From the cell containing the given text, extract its center point as [X, Y] coordinate. 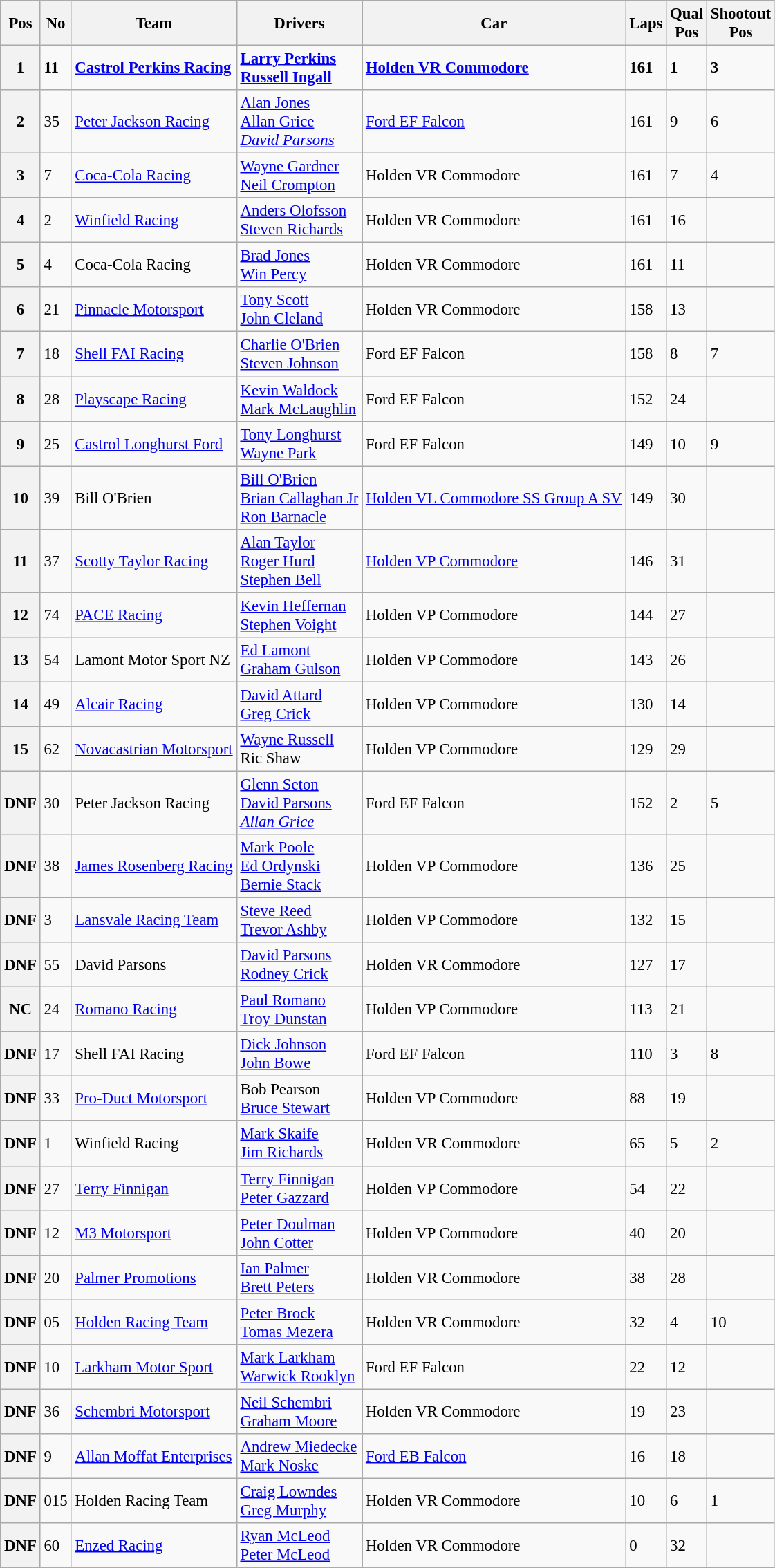
Alan Jones Allan Grice David Parsons [299, 122]
Drivers [299, 24]
Lansvale Racing Team [153, 921]
Alan Taylor Roger Hurd Stephen Bell [299, 561]
0 [646, 1546]
Tony Longhurst Wayne Park [299, 444]
Wayne Russell Ric Shaw [299, 749]
Bob Pearson Bruce Stewart [299, 1099]
143 [646, 660]
Charlie O'Brien Steven Johnson [299, 354]
74 [55, 615]
Playscape Racing [153, 400]
Lamont Motor Sport NZ [153, 660]
Pro-Duct Motorsport [153, 1099]
James Rosenberg Racing [153, 866]
31 [687, 561]
60 [55, 1546]
127 [646, 965]
113 [646, 1009]
Mark Larkham Warwick Rooklyn [299, 1368]
110 [646, 1054]
Peter Brock Tomas Mezera [299, 1322]
23 [687, 1412]
Castrol Perkins Racing [153, 68]
39 [55, 498]
Mark Poole Ed Ordynski Bernie Stack [299, 866]
NC [21, 1009]
Pinnacle Motorsport [153, 310]
Wayne Gardner Neil Crompton [299, 176]
Ed Lamont Graham Gulson [299, 660]
65 [646, 1144]
Romano Racing [153, 1009]
Castrol Longhurst Ford [153, 444]
Novacastrian Motorsport [153, 749]
05 [55, 1322]
132 [646, 921]
Peter Doulman John Cotter [299, 1233]
Steve Reed Trevor Ashby [299, 921]
40 [646, 1233]
130 [646, 704]
015 [55, 1500]
Larry Perkins Russell Ingall [299, 68]
Kevin Waldock Mark McLaughlin [299, 400]
Anders Olofsson Steven Richards [299, 220]
Bill O'Brien Brian Callaghan Jr Ron Barnacle [299, 498]
Larkham Motor Sport [153, 1368]
Brad Jones Win Percy [299, 265]
129 [646, 749]
37 [55, 561]
Laps [646, 24]
26 [687, 660]
Ian Palmer Brett Peters [299, 1278]
QualPos [687, 24]
136 [646, 866]
David Parsons Rodney Crick [299, 965]
Scotty Taylor Racing [153, 561]
Terry Finnigan Peter Gazzard [299, 1188]
Paul Romano Troy Dunstan [299, 1009]
33 [55, 1099]
Team [153, 24]
PACE Racing [153, 615]
Bill O'Brien [153, 498]
49 [55, 704]
David Attard Greg Crick [299, 704]
Mark Skaife Jim Richards [299, 1144]
144 [646, 615]
Alcair Racing [153, 704]
Palmer Promotions [153, 1278]
35 [55, 122]
Glenn Seton David Parsons Allan Grice [299, 803]
Dick Johnson John Bowe [299, 1054]
36 [55, 1412]
Pos [21, 24]
M3 Motorsport [153, 1233]
146 [646, 561]
Enzed Racing [153, 1546]
David Parsons [153, 965]
62 [55, 749]
Tony Scott John Cleland [299, 310]
Neil Schembri Graham Moore [299, 1412]
Allan Moffat Enterprises [153, 1456]
ShootoutPos [740, 24]
Kevin Heffernan Stephen Voight [299, 615]
No [55, 24]
Andrew Miedecke Mark Noske [299, 1456]
Holden VL Commodore SS Group A SV [494, 498]
Ryan McLeod Peter McLeod [299, 1546]
Car [494, 24]
29 [687, 749]
88 [646, 1099]
Ford EB Falcon [494, 1456]
Craig Lowndes Greg Murphy [299, 1500]
Schembri Motorsport [153, 1412]
Terry Finnigan [153, 1188]
55 [55, 965]
